Scan for the cell matching the given text and deliver its (X, Y) coordinate at center. 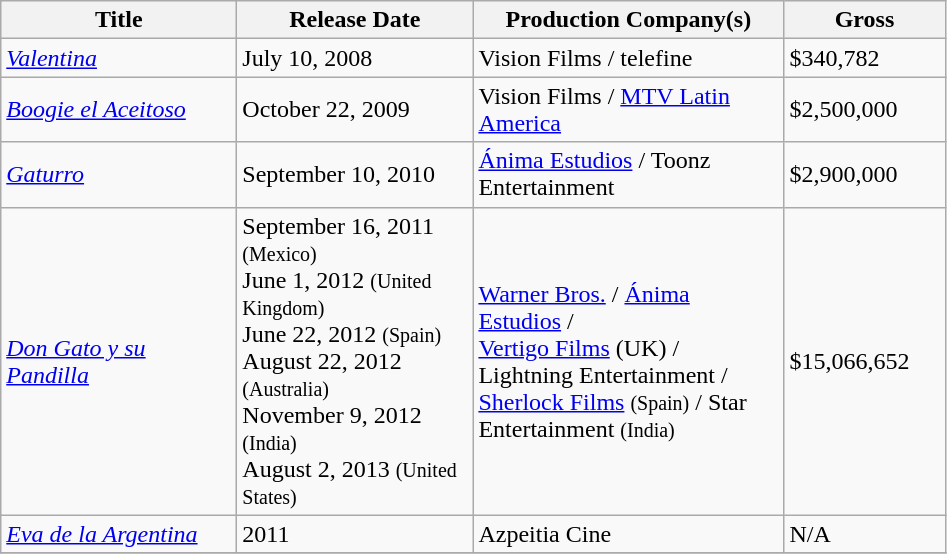
$340,782 (864, 58)
Eva de la Argentina (119, 534)
$2,900,000 (864, 174)
Release Date (355, 20)
$15,066,652 (864, 361)
N/A (864, 534)
July 10, 2008 (355, 58)
Don Gato y su Pandilla (119, 361)
Title (119, 20)
Warner Bros. / Ánima Estudios / Vertigo Films (UK) / Lightning Entertainment / Sherlock Films (Spain) / Star Entertainment (India) (628, 361)
Gross (864, 20)
Production Company(s) (628, 20)
Gaturro (119, 174)
Vision Films / MTV Latin America (628, 110)
2011 (355, 534)
Azpeitia Cine (628, 534)
September 10, 2010 (355, 174)
Ánima Estudios / Toonz Entertainment (628, 174)
Valentina (119, 58)
Boogie el Aceitoso (119, 110)
Vision Films / telefine (628, 58)
October 22, 2009 (355, 110)
$2,500,000 (864, 110)
